Pinpoint the cell where the given text exists, returning its [x, y] midpoint coordinate. 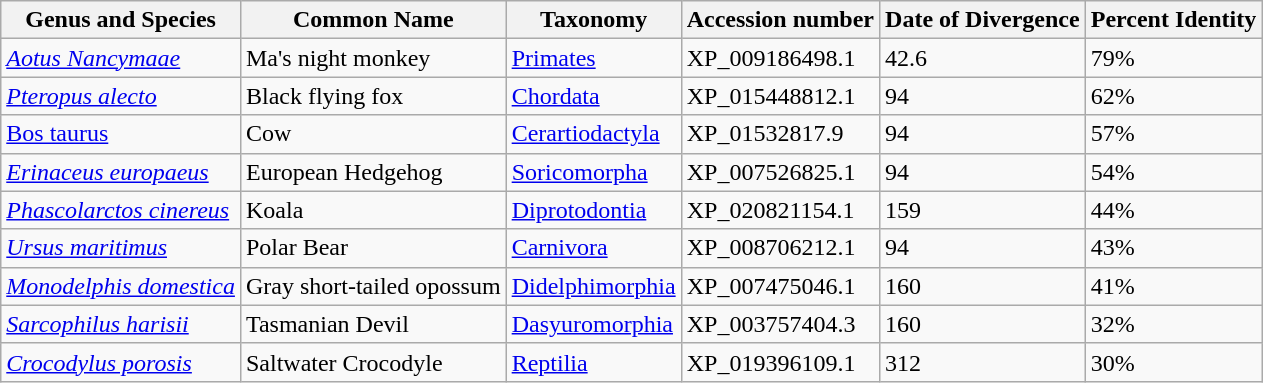
Primates [594, 58]
Ursus maritimus [121, 248]
European Hedgehog [373, 172]
Diprotodontia [594, 210]
312 [983, 362]
Koala [373, 210]
XP_015448812.1 [780, 96]
XP_009186498.1 [780, 58]
Common Name [373, 20]
XP_007526825.1 [780, 172]
57% [1174, 134]
Aotus Nancymaae [121, 58]
Monodelphis domestica [121, 286]
XP_01532817.9 [780, 134]
XP_008706212.1 [780, 248]
Crocodylus porosis [121, 362]
32% [1174, 324]
Polar Bear [373, 248]
79% [1174, 58]
Phascolarctos cinereus [121, 210]
Cow [373, 134]
Saltwater Crocodyle [373, 362]
Reptilia [594, 362]
Didelphimorphia [594, 286]
XP_020821154.1 [780, 210]
Carnivora [594, 248]
Genus and Species [121, 20]
Tasmanian Devil [373, 324]
Cerartiodactyla [594, 134]
159 [983, 210]
Chordata [594, 96]
Date of Divergence [983, 20]
Taxonomy [594, 20]
Dasyuromorphia [594, 324]
Accession number [780, 20]
54% [1174, 172]
Gray short-tailed opossum [373, 286]
XP_019396109.1 [780, 362]
XP_003757404.3 [780, 324]
Sarcophilus harisii [121, 324]
Soricomorpha [594, 172]
Ma's night monkey [373, 58]
62% [1174, 96]
Percent Identity [1174, 20]
42.6 [983, 58]
Pteropus alecto [121, 96]
Bos taurus [121, 134]
Black flying fox [373, 96]
43% [1174, 248]
41% [1174, 286]
44% [1174, 210]
30% [1174, 362]
Erinaceus europaeus [121, 172]
XP_007475046.1 [780, 286]
